Extract the [X, Y] coordinate from the center of the cell holding the provided text.  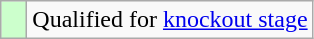
Qualified for knockout stage [170, 20]
